Pinpoint the cell where the given text exists, returning its [X, Y] midpoint coordinate. 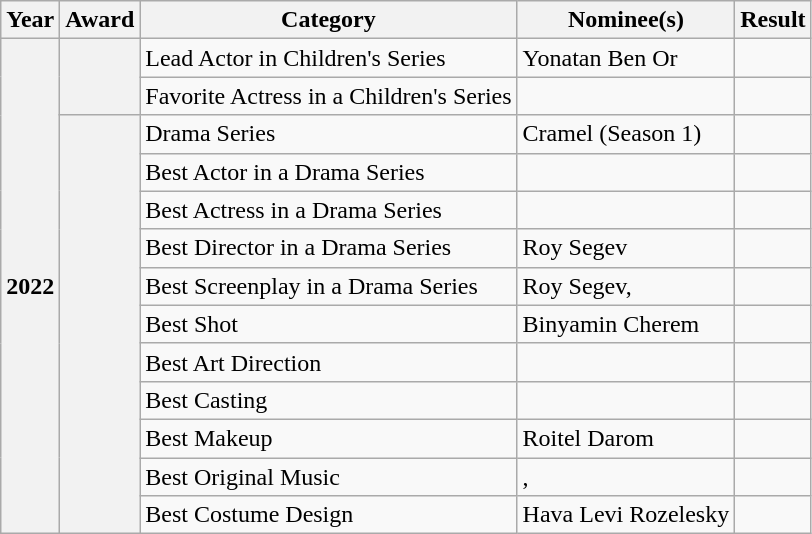
Best Art Direction [328, 362]
Binyamin Cherem [626, 324]
Drama Series [328, 134]
Cramel (Season 1) [626, 134]
Best Makeup [328, 438]
Best Original Music [328, 477]
Favorite Actress in a Children's Series [328, 96]
Category [328, 20]
Best Actor in a Drama Series [328, 172]
Roitel Darom [626, 438]
Hava Levi Rozelesky [626, 515]
Nominee(s) [626, 20]
Year [30, 20]
Award [100, 20]
Best Casting [328, 400]
Result [773, 20]
, [626, 477]
Best Costume Design [328, 515]
Best Actress in a Drama Series [328, 210]
Roy Segev, [626, 286]
2022 [30, 286]
Roy Segev [626, 248]
Best Screenplay in a Drama Series [328, 286]
Best Director in a Drama Series [328, 248]
Best Shot [328, 324]
Yonatan Ben Or [626, 58]
Lead Actor in Children's Series [328, 58]
